Extract the [x, y] coordinate from the center of the cell holding the provided text.  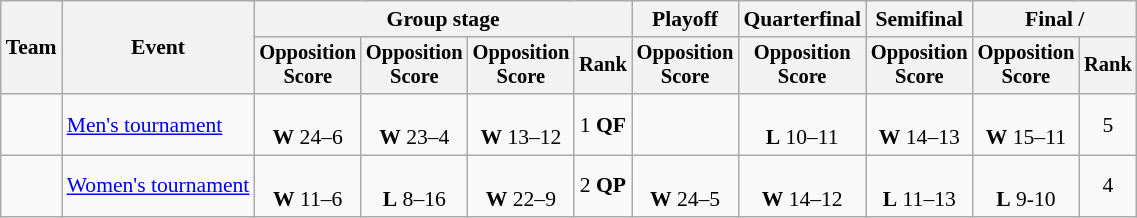
W 23–4 [414, 124]
2 QP [603, 186]
Playoff [686, 19]
Women's tournament [158, 186]
Men's tournament [158, 124]
Quarterfinal [802, 19]
L 8–16 [414, 186]
W 24–5 [686, 186]
W 14–13 [920, 124]
Semifinal [920, 19]
W 15–11 [1026, 124]
L 10–11 [802, 124]
1 QF [603, 124]
W 24–6 [308, 124]
W 22–9 [522, 186]
Team [32, 48]
L 9-10 [1026, 186]
5 [1108, 124]
W 11–6 [308, 186]
W 13–12 [522, 124]
4 [1108, 186]
Event [158, 48]
L 11–13 [920, 186]
W 14–12 [802, 186]
Group stage [442, 19]
Final / [1055, 19]
